Locate the cell with the specified text and output its [x, y] center coordinate. 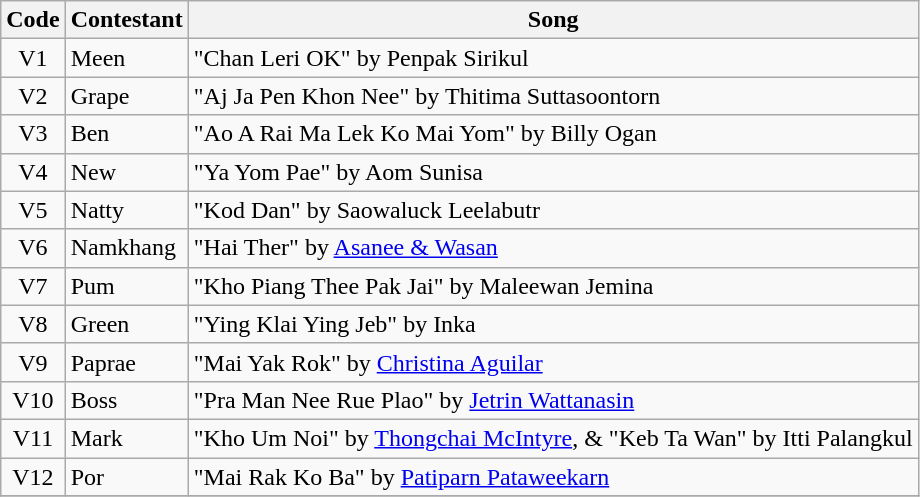
"Mai Yak Rok" by Christina Aguilar [553, 362]
New [126, 172]
V6 [33, 248]
Por [126, 477]
Green [126, 324]
V12 [33, 477]
Natty [126, 210]
Paprae [126, 362]
V2 [33, 96]
"Pra Man Nee Rue Plao" by Jetrin Wattanasin [553, 400]
Namkhang [126, 248]
V3 [33, 134]
V7 [33, 286]
Ben [126, 134]
Song [553, 20]
Pum [126, 286]
"Ya Yom Pae" by Aom Sunisa [553, 172]
Boss [126, 400]
"Kho Piang Thee Pak Jai" by Maleewan Jemina [553, 286]
V1 [33, 58]
V10 [33, 400]
V8 [33, 324]
Contestant [126, 20]
Grape [126, 96]
Mark [126, 438]
"Kho Um Noi" by Thongchai McIntyre, & "Keb Ta Wan" by Itti Palangkul [553, 438]
V9 [33, 362]
"Kod Dan" by Saowaluck Leelabutr [553, 210]
"Mai Rak Ko Ba" by Patiparn Pataweekarn [553, 477]
Code [33, 20]
"Aj Ja Pen Khon Nee" by Thitima Suttasoontorn [553, 96]
V5 [33, 210]
"Ao A Rai Ma Lek Ko Mai Yom" by Billy Ogan [553, 134]
"Chan Leri OK" by Penpak Sirikul [553, 58]
"Ying Klai Ying Jeb" by Inka [553, 324]
V4 [33, 172]
V11 [33, 438]
"Hai Ther" by Asanee & Wasan [553, 248]
Meen [126, 58]
